Detect which cell encompasses the target text, then output its [x, y] center coordinate. 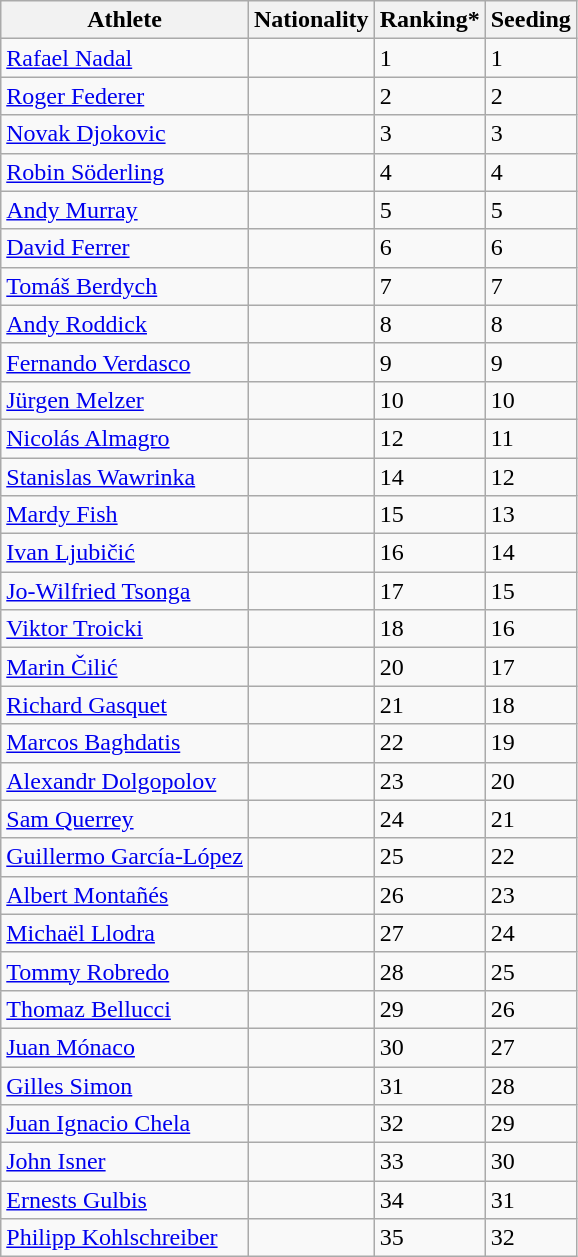
Albert Montañés [125, 895]
Jürgen Melzer [125, 400]
Robin Söderling [125, 172]
34 [430, 1200]
Novak Djokovic [125, 134]
33 [430, 1162]
Stanislas Wawrinka [125, 477]
Michaël Llodra [125, 933]
John Isner [125, 1162]
Thomaz Bellucci [125, 1009]
13 [530, 515]
Seeding [530, 20]
Marin Čilić [125, 667]
Nicolás Almagro [125, 438]
Tomáš Berdych [125, 286]
Mardy Fish [125, 515]
Andy Murray [125, 210]
Jo-Wilfried Tsonga [125, 591]
19 [530, 743]
Juan Ignacio Chela [125, 1124]
Ranking* [430, 20]
Alexandr Dolgopolov [125, 781]
Ivan Ljubičić [125, 553]
Sam Querrey [125, 819]
Richard Gasquet [125, 705]
Fernando Verdasco [125, 362]
Athlete [125, 20]
Philipp Kohlschreiber [125, 1238]
Marcos Baghdatis [125, 743]
Tommy Robredo [125, 971]
35 [430, 1238]
Gilles Simon [125, 1085]
Andy Roddick [125, 324]
David Ferrer [125, 248]
Rafael Nadal [125, 58]
Viktor Troicki [125, 629]
Guillermo García-López [125, 857]
Roger Federer [125, 96]
Ernests Gulbis [125, 1200]
Juan Mónaco [125, 1047]
Nationality [311, 20]
11 [530, 438]
